Detect which cell encompasses the target text, then output its (x, y) center coordinate. 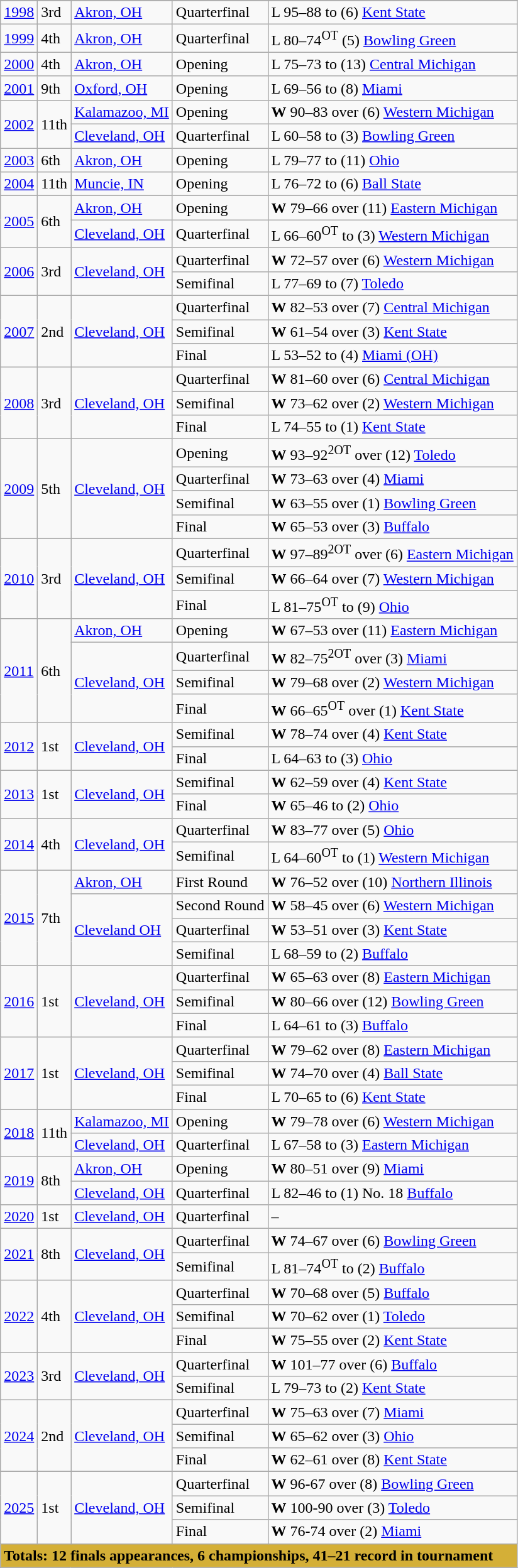
W 82–53 over (7) Central Michigan (392, 307)
Totals: 12 finals appearances, 6 championships, 41–21 record in tournament (259, 1555)
W 81–60 over (6) Central Michigan (392, 379)
1999 (19, 39)
2011 (19, 671)
L 77–69 to (7) Toledo (392, 283)
First Round (220, 882)
W 74–70 over (4) Ball State (392, 1073)
2009 (19, 489)
W 100-90 over (3) Toledo (392, 1508)
L 79–77 to (11) Ohio (392, 160)
W 65–46 to (2) Ohio (392, 806)
5th (54, 489)
W 93–922OT over (12) Toledo (392, 454)
L 75–73 to (13) Central Michigan (392, 64)
2020 (19, 1217)
W 53–51 over (3) Kent State (392, 930)
2016 (19, 1001)
W 79–78 over (6) Western Michigan (392, 1121)
L 76–72 to (6) Ball State (392, 184)
2002 (19, 124)
Second Round (220, 906)
2005 (19, 222)
W 79–62 over (8) Eastern Michigan (392, 1049)
2017 (19, 1073)
Muncie, IN (122, 184)
2022 (19, 1316)
W 97–892OT over (6) Eastern Michigan (392, 553)
2018 (19, 1133)
W 63–55 over (1) Bowling Green (392, 503)
W 75–55 over (2) Kent State (392, 1341)
2023 (19, 1376)
2008 (19, 403)
2024 (19, 1436)
L 53–52 to (4) Miami (OH) (392, 356)
W 80–51 over (9) Miami (392, 1169)
L 66–60OT to (3) Western Michigan (392, 234)
W 80–66 over (12) Bowling Green (392, 1001)
2007 (19, 331)
W 66–64 over (7) Western Michigan (392, 579)
W 76–52 over (10) Northern Illinois (392, 882)
W 76-74 over (2) Miami (392, 1532)
W 65–62 over (3) Ohio (392, 1436)
L 81–75OT to (9) Ohio (392, 604)
W 72–57 over (6) Western Michigan (392, 259)
W 101–77 over (6) Buffalo (392, 1364)
L 64–60OT to (1) Western Michigan (392, 856)
W 70–68 over (5) Buffalo (392, 1292)
1998 (19, 13)
2004 (19, 184)
9th (54, 88)
Oxford, OH (122, 88)
L 95–88 to (6) Kent State (392, 13)
2006 (19, 271)
W 65–53 over (3) Buffalo (392, 527)
Cleveland OH (122, 930)
L 80–74OT (5) Bowling Green (392, 39)
W 90–83 over (6) Western Michigan (392, 112)
2025 (19, 1508)
W 75–63 over (7) Miami (392, 1412)
2010 (19, 579)
W 83–77 over (5) Ohio (392, 830)
W 82–752OT over (3) Miami (392, 657)
L 82–46 to (1) No. 18 Buffalo (392, 1193)
W 65–63 over (8) Eastern Michigan (392, 977)
L 69–56 to (8) Miami (392, 88)
W 66–65OT over (1) Kent State (392, 709)
L 81–74OT to (2) Buffalo (392, 1266)
2019 (19, 1181)
W 79–66 over (11) Eastern Michigan (392, 208)
W 96-67 over (8) Bowling Green (392, 1484)
2015 (19, 918)
W 78–74 over (4) Kent State (392, 734)
L 64–63 to (3) Ohio (392, 758)
W 79–68 over (2) Western Michigan (392, 682)
W 62–59 over (4) Kent State (392, 782)
L 64–61 to (3) Buffalo (392, 1025)
2013 (19, 794)
7th (54, 918)
2001 (19, 88)
– (392, 1217)
2000 (19, 64)
W 58–45 over (6) Western Michigan (392, 906)
L 74–55 to (1) Kent State (392, 427)
W 61–54 over (3) Kent State (392, 332)
W 70–62 over (1) Toledo (392, 1316)
W 62–61 over (8) Kent State (392, 1460)
2021 (19, 1255)
W 67–53 over (11) Eastern Michigan (392, 631)
2014 (19, 844)
2003 (19, 160)
L 79–73 to (2) Kent State (392, 1388)
W 73–63 over (4) Miami (392, 479)
2012 (19, 746)
L 60–58 to (3) Bowling Green (392, 136)
L 67–58 to (3) Eastern Michigan (392, 1145)
L 68–59 to (2) Buffalo (392, 954)
L 70–65 to (6) Kent State (392, 1097)
W 73–62 over (2) Western Michigan (392, 403)
W 74–67 over (6) Bowling Green (392, 1241)
